Locate the cell with the specified text and output its (X, Y) center coordinate. 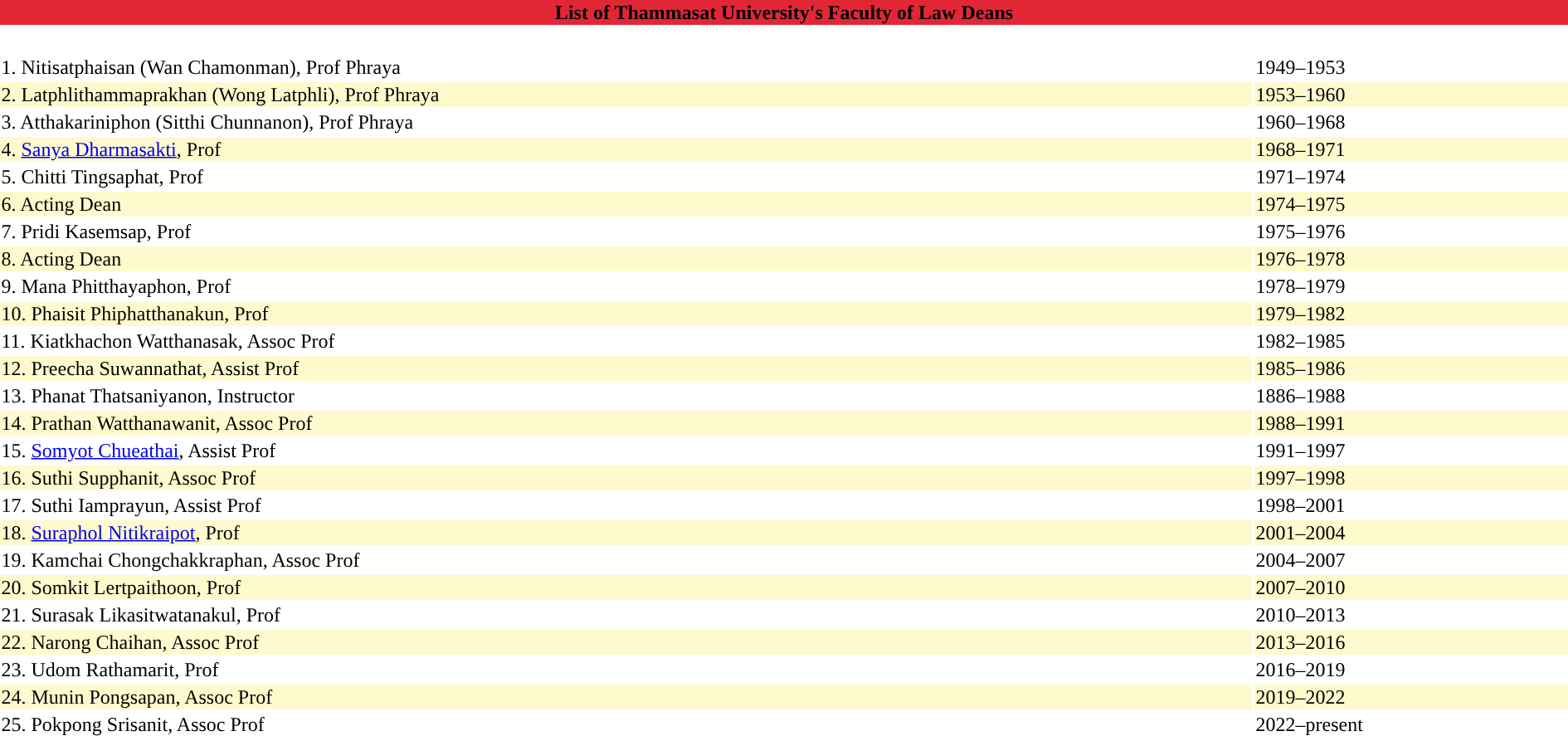
23. Udom Rathamarit, Prof (626, 670)
1968–1971 (1411, 149)
4. Sanya Dharmasakti, Prof (626, 149)
9. Mana Phitthayaphon, Prof (626, 286)
1997–1998 (1411, 478)
20. Somkit Lertpaithoon, Prof (626, 587)
15. Somyot Chueathai, Assist Prof (626, 451)
1991–1997 (1411, 451)
2019–2022 (1411, 697)
14. Prathan Watthanawanit, Assoc Prof (626, 423)
1949–1953 (1411, 67)
11. Kiatkhachon Watthanasak, Assoc Prof (626, 341)
16. Suthi Supphanit, Assoc Prof (626, 478)
17. Suthi Iamprayun, Assist Prof (626, 505)
5. Chitti Tingsaphat, Prof (626, 177)
24. Munin Pongsapan, Assoc Prof (626, 697)
1985–1986 (1411, 368)
1976–1978 (1411, 259)
1. Nitisatphaisan (Wan Chamonman), Prof Phraya (626, 67)
1998–2001 (1411, 505)
2. Latphlithammaprakhan (Wong Latphli), Prof Phraya (626, 95)
18. Suraphol Nitikraipot, Prof (626, 533)
3. Atthakariniphon (Sitthi Chunnanon), Prof Phraya (626, 122)
List of Thammasat University's Faculty of Law Deans (784, 12)
1979–1982 (1411, 314)
6. Acting Dean (626, 204)
22. Narong Chaihan, Assoc Prof (626, 642)
8. Acting Dean (626, 259)
21. Surasak Likasitwatanakul, Prof (626, 615)
2001–2004 (1411, 533)
2007–2010 (1411, 587)
2004–2007 (1411, 560)
1988–1991 (1411, 423)
7. Pridi Kasemsap, Prof (626, 232)
1978–1979 (1411, 286)
1975–1976 (1411, 232)
13. Phanat Thatsaniyanon, Instructor (626, 396)
Years served (1411, 40)
1974–1975 (1411, 204)
2016–2019 (1411, 670)
2010–2013 (1411, 615)
Name (626, 40)
1953–1960 (1411, 95)
1982–1985 (1411, 341)
1960–1968 (1411, 122)
19. Kamchai Chongchakkraphan, Assoc Prof (626, 560)
1971–1974 (1411, 177)
12. Preecha Suwannathat, Assist Prof (626, 368)
2013–2016 (1411, 642)
1886–1988 (1411, 396)
10. Phaisit Phiphatthanakun, Prof (626, 314)
